Output the [X, Y] coordinate of the center of the cell containing the given text.  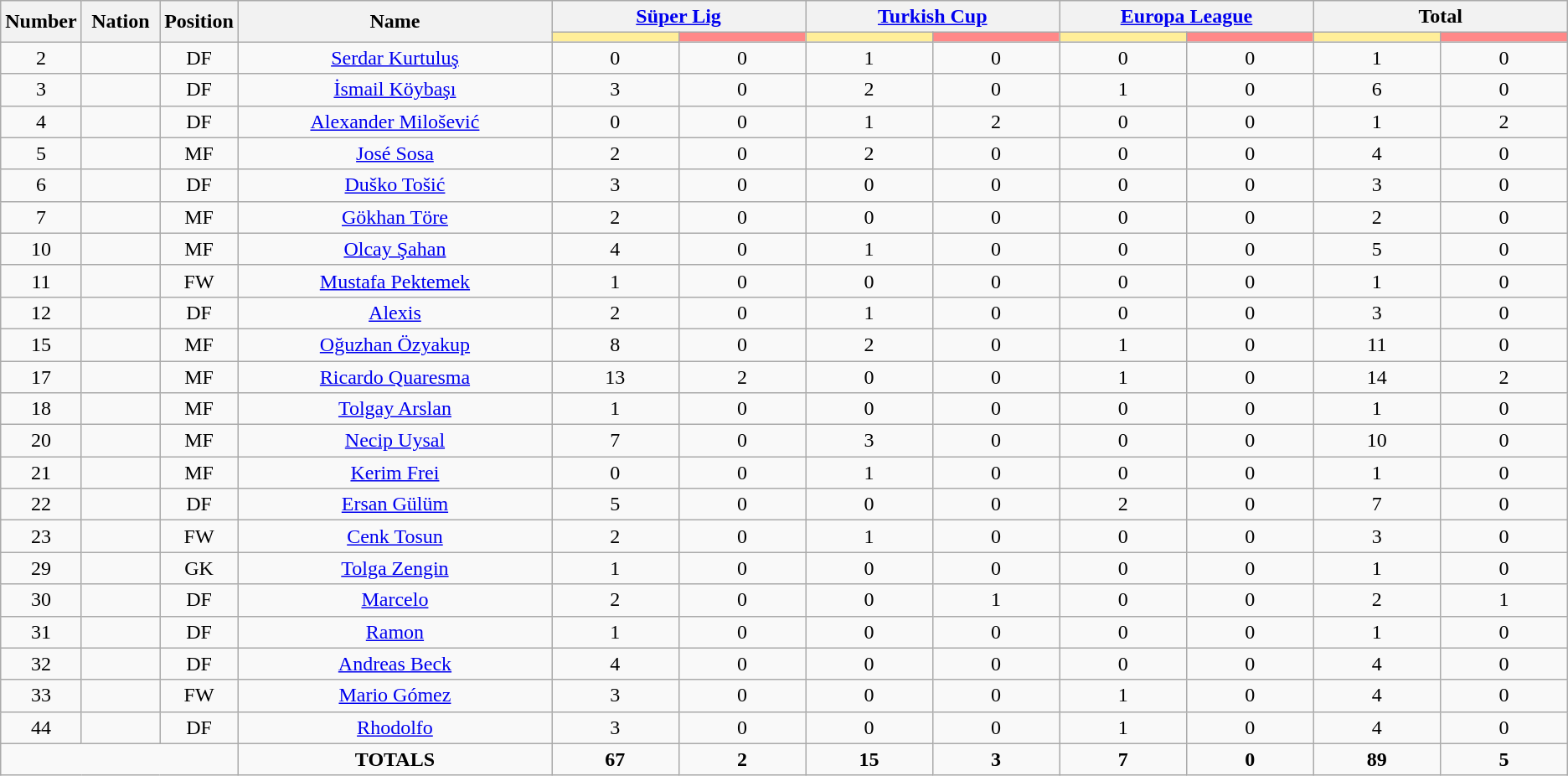
8 [615, 344]
30 [41, 600]
17 [41, 376]
Turkish Cup [933, 17]
Olcay Şahan [395, 249]
Ramon [395, 632]
67 [615, 759]
Tolgay Arslan [395, 409]
31 [41, 632]
33 [41, 696]
Süper Lig [678, 17]
Cenk Tosun [395, 536]
Gökhan Töre [395, 217]
Total [1441, 17]
Mustafa Pektemek [395, 281]
29 [41, 568]
22 [41, 504]
Necip Uysal [395, 441]
GK [199, 568]
Nation [121, 22]
13 [615, 376]
Andreas Beck [395, 664]
23 [41, 536]
Tolga Zengin [395, 568]
Oğuzhan Özyakup [395, 344]
20 [41, 441]
Name [395, 22]
44 [41, 727]
Serdar Kurtuluş [395, 58]
Europa League [1186, 17]
21 [41, 473]
Ricardo Quaresma [395, 376]
Position [199, 22]
Mario Gómez [395, 696]
İsmail Köybaşı [395, 90]
Marcelo [395, 600]
12 [41, 313]
José Sosa [395, 153]
14 [1377, 376]
Alexander Milošević [395, 122]
TOTALS [395, 759]
Alexis [395, 313]
Kerim Frei [395, 473]
Ersan Gülüm [395, 504]
32 [41, 664]
Rhodolfo [395, 727]
Duško Tošić [395, 185]
18 [41, 409]
Number [41, 22]
89 [1377, 759]
